Provide the (X, Y) coordinate of the cell's center where the given text is located.  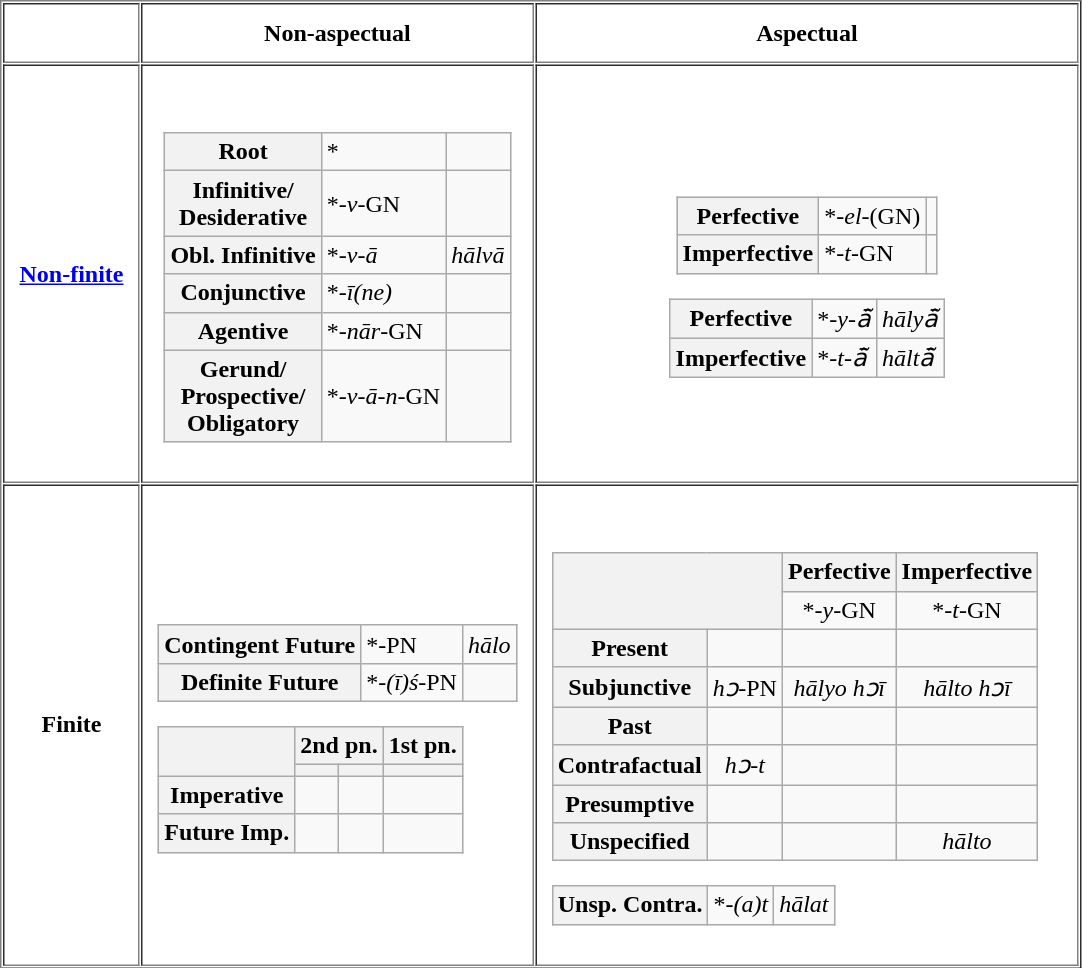
*-v-ā-n-GN (383, 396)
hālyā̃ (910, 319)
*-(ī)ś-PN (412, 682)
*-ī(ne) (383, 293)
Infinitive/Desiderative (243, 204)
Definite Future (260, 682)
*-v-GN (383, 204)
Finite (72, 726)
hālto hɔī (967, 687)
Perfective *-el-(GN) Imperfective *-t-GN Perfective *-y-ā̃ hālyā̃ Imperfective *-t-ā̃ hāltā̃ (807, 274)
Contingent Future (260, 644)
Imperative (227, 795)
hālyo hɔī (839, 687)
Non-aspectual (337, 33)
2nd pn. (339, 746)
Root (243, 152)
hɔ-t (744, 765)
Contingent Future *-PN hālo Definite Future *-(ī)ś-PN 2nd pn. 1st pn. Imperative Future Imp. (337, 726)
hālo (489, 644)
hɔ-PN (744, 687)
1st pn. (422, 746)
Unsp. Contra. (630, 905)
*-el-(GN) (872, 216)
Root * Infinitive/Desiderative *-v-GN Obl. Infinitive *-v-ā hālvā Conjunctive *-ī(ne) Agentive *-nār-GN Gerund/Prospective/Obligatory *-v-ā-n-GN (337, 274)
Subjunctive (630, 687)
*-y-GN (839, 610)
Unspecified (630, 842)
Presumptive (630, 803)
Obl. Infinitive (243, 255)
Past (630, 726)
hālvā (478, 255)
*-PN (412, 644)
*-y-ā̃ (844, 319)
*-t-ā̃ (844, 358)
Gerund/Prospective/Obligatory (243, 396)
*-(a)t (741, 905)
hālto (967, 842)
*-nār-GN (383, 331)
*-v-ā (383, 255)
Future Imp. (227, 833)
hālat (804, 905)
* (383, 152)
Contrafactual (630, 765)
Non-finite (72, 274)
Aspectual (807, 33)
hāltā̃ (910, 358)
Conjunctive (243, 293)
Agentive (243, 331)
Present (630, 648)
